Pinpoint the cell where the given text exists, returning its (x, y) midpoint coordinate. 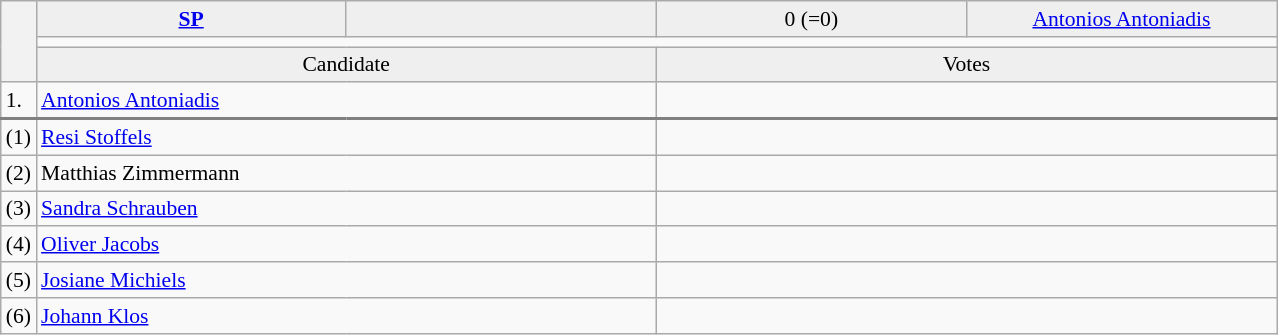
(1) (18, 137)
Sandra Schrauben (346, 209)
Votes (966, 65)
(2) (18, 173)
Oliver Jacobs (346, 245)
Josiane Michiels (346, 280)
Resi Stoffels (346, 137)
(6) (18, 316)
Johann Klos (346, 316)
1. (18, 101)
(4) (18, 245)
SP (191, 19)
(3) (18, 209)
Candidate (346, 65)
(5) (18, 280)
0 (=0) (811, 19)
Matthias Zimmermann (346, 173)
